From the cell containing the given text, extract its center point as [X, Y] coordinate. 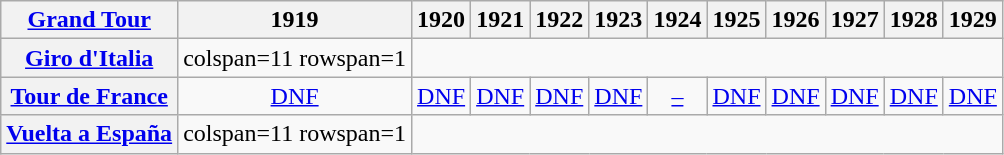
Grand Tour [90, 20]
1928 [914, 20]
1923 [618, 20]
– [678, 96]
1925 [736, 20]
Tour de France [90, 96]
1927 [854, 20]
1919 [295, 20]
Vuelta a España [90, 134]
Giro d'Italia [90, 58]
1922 [560, 20]
1926 [796, 20]
1924 [678, 20]
1920 [442, 20]
1929 [972, 20]
1921 [500, 20]
